Output the [X, Y] coordinate of the center of the cell containing the given text.  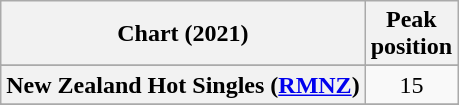
Peakposition [411, 34]
Chart (2021) [183, 34]
New Zealand Hot Singles (RMNZ) [183, 85]
15 [411, 85]
